Pinpoint the cell where the given text exists, returning its (X, Y) midpoint coordinate. 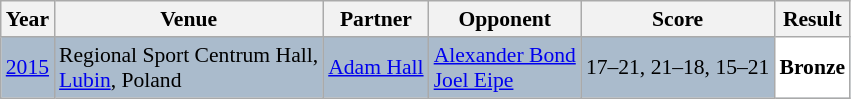
Opponent (505, 19)
Partner (376, 19)
Adam Hall (376, 68)
Score (678, 19)
Regional Sport Centrum Hall,Lubin, Poland (188, 68)
Result (812, 19)
Year (28, 19)
Alexander Bond Joel Eipe (505, 68)
2015 (28, 68)
17–21, 21–18, 15–21 (678, 68)
Venue (188, 19)
Bronze (812, 68)
